Find where the given text appears and provide that cell's center as [x, y] coordinate. 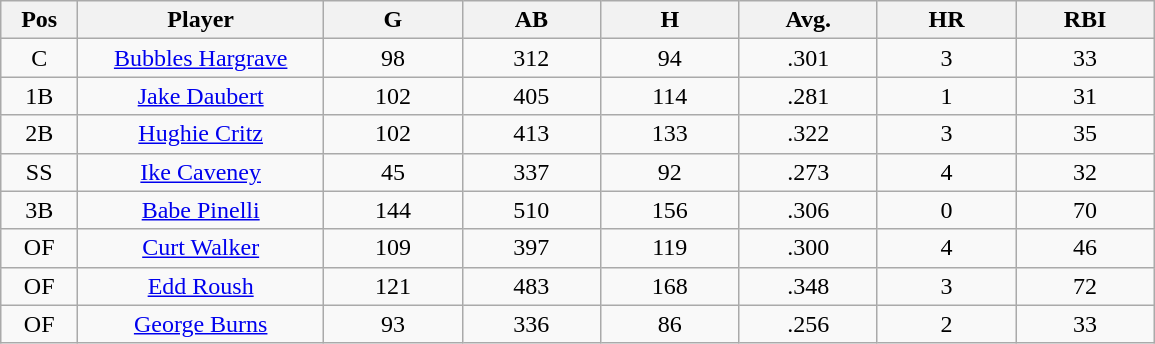
45 [393, 172]
2 [946, 324]
92 [670, 172]
121 [393, 286]
70 [1085, 210]
94 [670, 58]
Jake Daubert [201, 96]
397 [531, 248]
SS [40, 172]
.300 [808, 248]
337 [531, 172]
G [393, 20]
Hughie Critz [201, 134]
168 [670, 286]
H [670, 20]
336 [531, 324]
119 [670, 248]
Player [201, 20]
Avg. [808, 20]
.273 [808, 172]
Ike Caveney [201, 172]
RBI [1085, 20]
.348 [808, 286]
510 [531, 210]
98 [393, 58]
483 [531, 286]
405 [531, 96]
86 [670, 324]
93 [393, 324]
114 [670, 96]
32 [1085, 172]
.322 [808, 134]
3B [40, 210]
72 [1085, 286]
1B [40, 96]
George Burns [201, 324]
35 [1085, 134]
133 [670, 134]
312 [531, 58]
Edd Roush [201, 286]
.301 [808, 58]
0 [946, 210]
Babe Pinelli [201, 210]
2B [40, 134]
156 [670, 210]
.256 [808, 324]
46 [1085, 248]
.306 [808, 210]
.281 [808, 96]
109 [393, 248]
Bubbles Hargrave [201, 58]
Curt Walker [201, 248]
C [40, 58]
413 [531, 134]
31 [1085, 96]
HR [946, 20]
Pos [40, 20]
AB [531, 20]
144 [393, 210]
1 [946, 96]
